Output the (X, Y) coordinate of the center of the cell containing the given text.  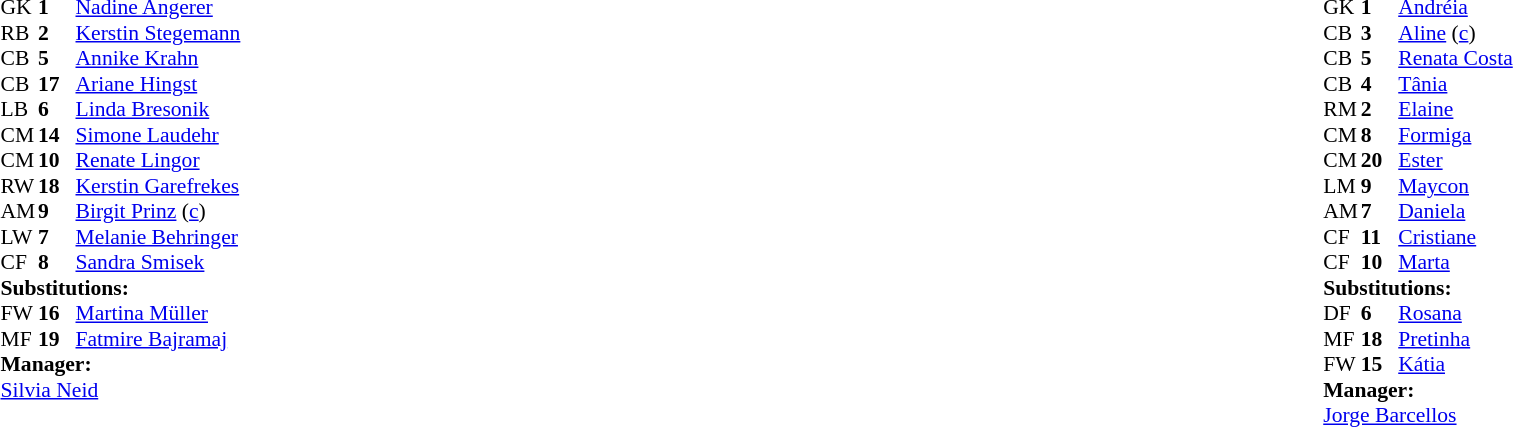
Formiga (1456, 135)
Renate Lingor (158, 161)
Marta (1456, 263)
16 (57, 313)
RM (1342, 109)
17 (57, 84)
RB (19, 33)
14 (57, 135)
Renata Costa (1456, 59)
Silvia Neid (120, 390)
Ariane Hingst (158, 84)
LB (19, 109)
Elaine (1456, 109)
Daniela (1456, 211)
LM (1342, 186)
Rosana (1456, 313)
15 (1380, 365)
3 (1380, 33)
Sandra Smisek (158, 263)
LW (19, 237)
Linda Bresonik (158, 109)
RW (19, 186)
20 (1380, 161)
Martina Müller (158, 313)
19 (57, 339)
Kátia (1456, 365)
11 (1380, 237)
Ester (1456, 161)
Melanie Behringer (158, 237)
Maycon (1456, 186)
Birgit Prinz (c) (158, 211)
Pretinha (1456, 339)
Aline (c) (1456, 33)
Tânia (1456, 84)
Kerstin Garefrekes (158, 186)
4 (1380, 84)
Cristiane (1456, 237)
DF (1342, 313)
Simone Laudehr (158, 135)
Annike Krahn (158, 59)
Fatmire Bajramaj (158, 339)
Kerstin Stegemann (158, 33)
